Search for the cell housing the specified text and yield its (X, Y) center coordinate. 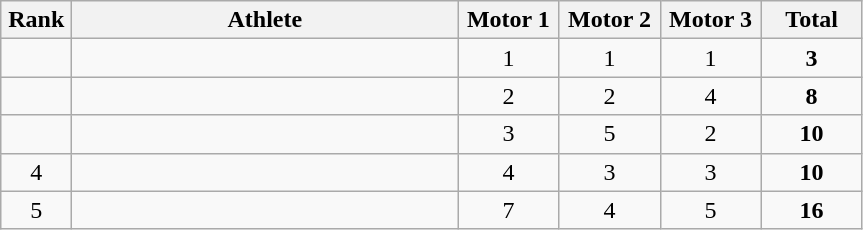
Motor 3 (710, 20)
Total (812, 20)
Athlete (265, 20)
Motor 1 (508, 20)
16 (812, 210)
Rank (36, 20)
Motor 2 (610, 20)
8 (812, 96)
7 (508, 210)
